Capture the cell that displays the provided text and extract its [X, Y] central coordinate. 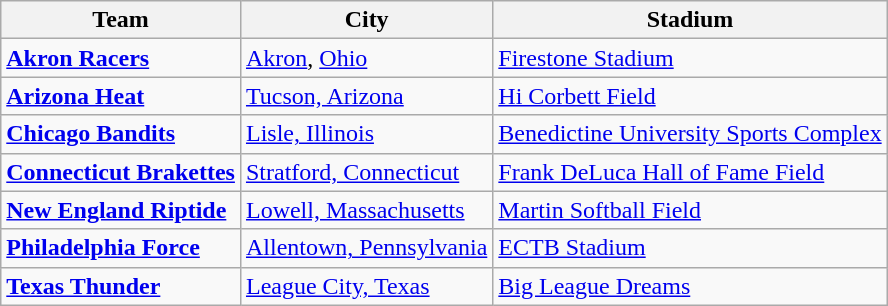
ECTB Stadium [690, 248]
Stadium [690, 20]
City [366, 20]
Team [121, 20]
New England Riptide [121, 210]
Akron Racers [121, 58]
Tucson, Arizona [366, 96]
Arizona Heat [121, 96]
Benedictine University Sports Complex [690, 134]
Hi Corbett Field [690, 96]
Lisle, Illinois [366, 134]
Big League Dreams [690, 286]
Chicago Bandits [121, 134]
Martin Softball Field [690, 210]
Texas Thunder [121, 286]
Frank DeLuca Hall of Fame Field [690, 172]
Firestone Stadium [690, 58]
Connecticut Brakettes [121, 172]
Allentown, Pennsylvania [366, 248]
Philadelphia Force [121, 248]
League City, Texas [366, 286]
Stratford, Connecticut [366, 172]
Akron, Ohio [366, 58]
Lowell, Massachusetts [366, 210]
